Capture the cell that displays the provided text and extract its (x, y) central coordinate. 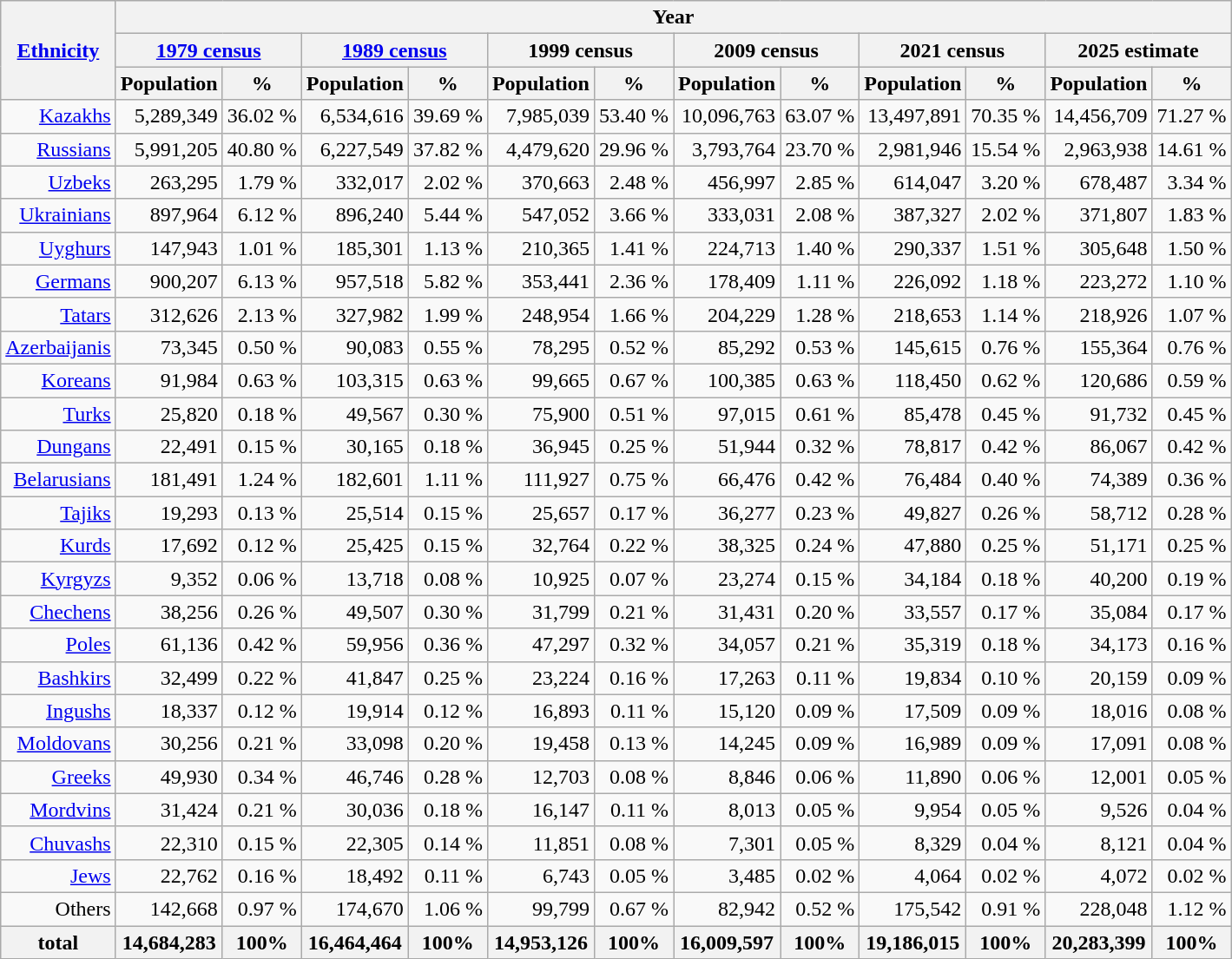
32,499 (168, 678)
16,009,597 (728, 942)
Chechens (58, 612)
900,207 (168, 281)
6.12 % (262, 215)
Dungans (58, 447)
14,953,126 (540, 942)
0.97 % (262, 909)
8,846 (728, 777)
25,514 (354, 513)
1.24 % (262, 480)
19,458 (540, 744)
Kyrgyzs (58, 579)
59,956 (354, 645)
957,518 (354, 281)
40,200 (1099, 579)
19,293 (168, 513)
17,091 (1099, 744)
78,817 (913, 447)
9,352 (168, 579)
2.85 % (820, 182)
36,277 (728, 513)
2,963,938 (1099, 149)
3.34 % (1191, 182)
0.40 % (1005, 480)
204,229 (728, 314)
5,991,205 (168, 149)
5.44 % (448, 215)
0.75 % (634, 480)
0.34 % (262, 777)
10,925 (540, 579)
25,425 (354, 546)
75,900 (540, 414)
38,256 (168, 612)
Kazakhs (58, 116)
34,057 (728, 645)
Poles (58, 645)
22,305 (354, 843)
290,337 (913, 248)
218,926 (1099, 314)
6.13 % (262, 281)
263,295 (168, 182)
1.41 % (634, 248)
14,684,283 (168, 942)
Tatars (58, 314)
1.06 % (448, 909)
0.55 % (448, 347)
175,542 (913, 909)
32,764 (540, 546)
46,746 (354, 777)
1.79 % (262, 182)
29.96 % (634, 149)
34,184 (913, 579)
36.02 % (262, 116)
Ukrainians (58, 215)
111,927 (540, 480)
1.99 % (448, 314)
Greeks (58, 777)
66,476 (728, 480)
14,456,709 (1099, 116)
Ingushs (58, 711)
305,648 (1099, 248)
1.83 % (1191, 215)
16,989 (913, 744)
14,245 (728, 744)
41,847 (354, 678)
333,031 (728, 215)
120,686 (1099, 380)
99,665 (540, 380)
15.54 % (1005, 149)
2,981,946 (913, 149)
71.27 % (1191, 116)
30,165 (354, 447)
3.20 % (1005, 182)
51,944 (728, 447)
0.23 % (820, 513)
147,943 (168, 248)
0.10 % (1005, 678)
7,985,039 (540, 116)
14.61 % (1191, 149)
91,732 (1099, 414)
19,186,015 (913, 942)
332,017 (354, 182)
34,173 (1099, 645)
1989 census (394, 50)
12,001 (1099, 777)
Uyghurs (58, 248)
22,310 (168, 843)
Others (58, 909)
1999 census (580, 50)
0.14 % (448, 843)
15,120 (728, 711)
0.91 % (1005, 909)
0.61 % (820, 414)
327,982 (354, 314)
22,491 (168, 447)
174,670 (354, 909)
1.18 % (1005, 281)
63.07 % (820, 116)
Russians (58, 149)
73,345 (168, 347)
8,013 (728, 810)
23,274 (728, 579)
70.35 % (1005, 116)
11,851 (540, 843)
1.10 % (1191, 281)
85,478 (913, 414)
total (58, 942)
18,016 (1099, 711)
10,096,763 (728, 116)
23,224 (540, 678)
142,668 (168, 909)
1.40 % (820, 248)
36,945 (540, 447)
896,240 (354, 215)
99,799 (540, 909)
Koreans (58, 380)
1979 census (208, 50)
19,834 (913, 678)
353,441 (540, 281)
16,893 (540, 711)
17,692 (168, 546)
4,064 (913, 876)
85,292 (728, 347)
Turks (58, 414)
1.50 % (1191, 248)
78,295 (540, 347)
Bashkirs (58, 678)
182,601 (354, 480)
Year (674, 17)
1.13 % (448, 248)
0.50 % (262, 347)
25,820 (168, 414)
103,315 (354, 380)
82,942 (728, 909)
2009 census (767, 50)
58,712 (1099, 513)
Chuvashs (58, 843)
18,337 (168, 711)
5,289,349 (168, 116)
97,015 (728, 414)
38,325 (728, 546)
74,389 (1099, 480)
6,743 (540, 876)
1.51 % (1005, 248)
0.53 % (820, 347)
4,479,620 (540, 149)
248,954 (540, 314)
312,626 (168, 314)
456,997 (728, 182)
678,487 (1099, 182)
90,083 (354, 347)
1.07 % (1191, 314)
37.82 % (448, 149)
3,793,764 (728, 149)
33,098 (354, 744)
387,327 (913, 215)
3,485 (728, 876)
30,036 (354, 810)
Germans (58, 281)
371,807 (1099, 215)
76,484 (913, 480)
86,067 (1099, 447)
47,297 (540, 645)
9,954 (913, 810)
2025 estimate (1138, 50)
25,657 (540, 513)
5.82 % (448, 281)
8,329 (913, 843)
30,256 (168, 744)
0.24 % (820, 546)
40.80 % (262, 149)
33,557 (913, 612)
0.62 % (1005, 380)
49,930 (168, 777)
2.36 % (634, 281)
31,431 (728, 612)
16,464,464 (354, 942)
6,534,616 (354, 116)
Uzbeks (58, 182)
20,159 (1099, 678)
1.12 % (1191, 909)
53.40 % (634, 116)
224,713 (728, 248)
Kurds (58, 546)
614,047 (913, 182)
0.19 % (1191, 579)
2.08 % (820, 215)
13,497,891 (913, 116)
16,147 (540, 810)
13,718 (354, 579)
17,509 (913, 711)
4,072 (1099, 876)
Ethnicity (58, 50)
17,263 (728, 678)
Azerbaijanis (58, 347)
19,914 (354, 711)
49,567 (354, 414)
1.28 % (820, 314)
6,227,549 (354, 149)
31,799 (540, 612)
18,492 (354, 876)
Jews (58, 876)
210,365 (540, 248)
23.70 % (820, 149)
218,653 (913, 314)
226,092 (913, 281)
370,663 (540, 182)
185,301 (354, 248)
Mordvins (58, 810)
Moldovans (58, 744)
20,283,399 (1099, 942)
181,491 (168, 480)
31,424 (168, 810)
35,319 (913, 645)
2.48 % (634, 182)
223,272 (1099, 281)
118,450 (913, 380)
2021 census (952, 50)
228,048 (1099, 909)
100,385 (728, 380)
11,890 (913, 777)
1.01 % (262, 248)
2.13 % (262, 314)
547,052 (540, 215)
12,703 (540, 777)
49,507 (354, 612)
155,364 (1099, 347)
61,136 (168, 645)
8,121 (1099, 843)
47,880 (913, 546)
7,301 (728, 843)
49,827 (913, 513)
0.51 % (634, 414)
Tajiks (58, 513)
Belarusians (58, 480)
0.59 % (1191, 380)
1.14 % (1005, 314)
51,171 (1099, 546)
145,615 (913, 347)
91,984 (168, 380)
1.66 % (634, 314)
3.66 % (634, 215)
39.69 % (448, 116)
897,964 (168, 215)
35,084 (1099, 612)
0.07 % (634, 579)
22,762 (168, 876)
9,526 (1099, 810)
178,409 (728, 281)
